Capture the cell that displays the provided text and extract its [x, y] central coordinate. 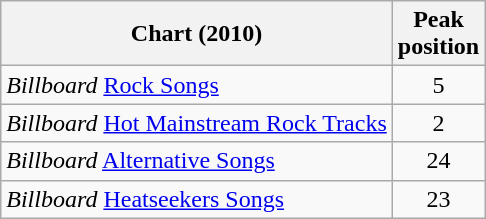
24 [438, 161]
23 [438, 199]
Billboard Rock Songs [197, 85]
Billboard Alternative Songs [197, 161]
2 [438, 123]
Peak position [438, 34]
Billboard Heatseekers Songs [197, 199]
Billboard Hot Mainstream Rock Tracks [197, 123]
5 [438, 85]
Chart (2010) [197, 34]
